Detect which cell encompasses the target text, then output its (X, Y) center coordinate. 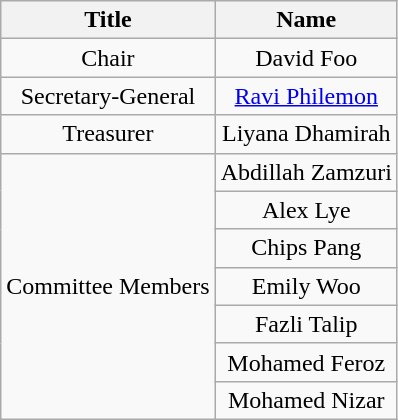
Committee Members (108, 286)
Treasurer (108, 134)
Chips Pang (306, 248)
Fazli Talip (306, 324)
Abdillah Zamzuri (306, 172)
Alex Lye (306, 210)
Title (108, 20)
Name (306, 20)
Mohamed Nizar (306, 400)
Emily Woo (306, 286)
Liyana Dhamirah (306, 134)
Chair (108, 58)
Ravi Philemon (306, 96)
Secretary-General (108, 96)
David Foo (306, 58)
Mohamed Feroz (306, 362)
